Output the [x, y] coordinate of the center of the cell containing the given text.  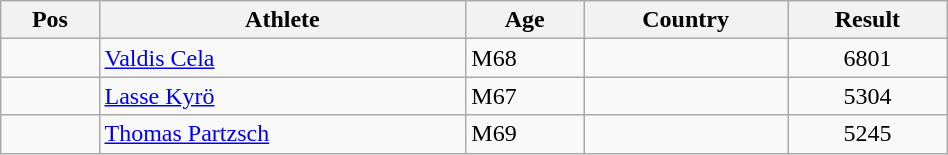
Result [868, 20]
Pos [50, 20]
Lasse Kyrö [282, 96]
Thomas Partzsch [282, 134]
Athlete [282, 20]
M68 [525, 58]
Age [525, 20]
5304 [868, 96]
Valdis Cela [282, 58]
6801 [868, 58]
M67 [525, 96]
5245 [868, 134]
Country [686, 20]
M69 [525, 134]
